Find where the given text appears and provide that cell's center as [X, Y] coordinate. 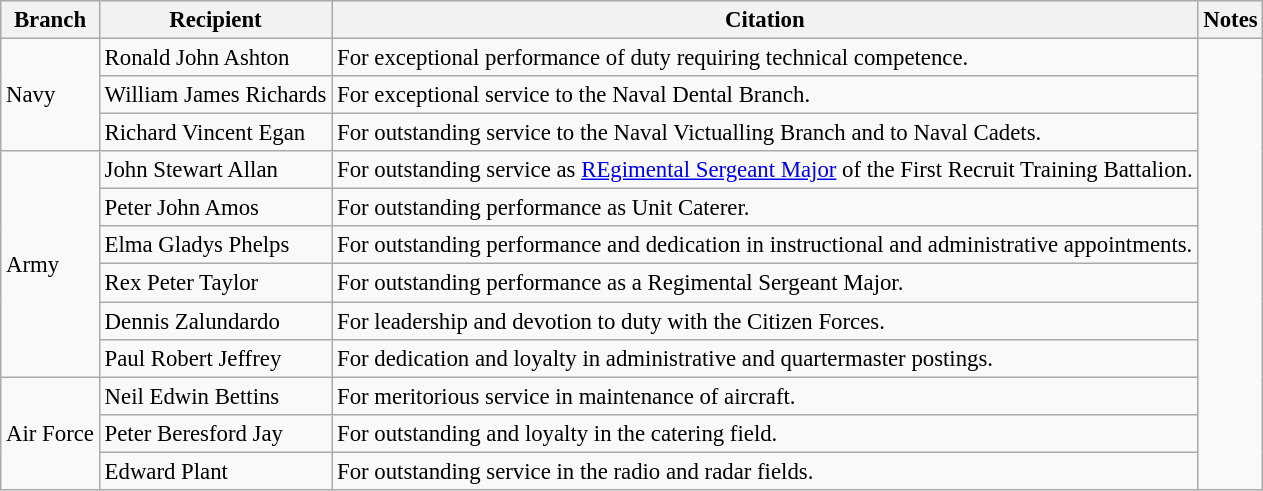
For outstanding service in the radio and radar fields. [765, 471]
Ronald John Ashton [215, 58]
For exceptional service to the Naval Dental Branch. [765, 95]
For leadership and devotion to duty with the Citizen Forces. [765, 321]
For meritorious service in maintenance of aircraft. [765, 396]
Army [50, 264]
Richard Vincent Egan [215, 133]
Branch [50, 20]
For outstanding and loyalty in the catering field. [765, 433]
For exceptional performance of duty requiring technical competence. [765, 58]
Air Force [50, 434]
Paul Robert Jeffrey [215, 358]
Recipient [215, 20]
Peter John Amos [215, 208]
Notes [1230, 20]
Citation [765, 20]
Navy [50, 96]
Peter Beresford Jay [215, 433]
Elma Gladys Phelps [215, 245]
For outstanding performance as Unit Caterer. [765, 208]
William James Richards [215, 95]
For outstanding service to the Naval Victualling Branch and to Naval Cadets. [765, 133]
Dennis Zalundardo [215, 321]
John Stewart Allan [215, 170]
For outstanding service as REgimental Sergeant Major of the First Recruit Training Battalion. [765, 170]
For dedication and loyalty in administrative and quartermaster postings. [765, 358]
Rex Peter Taylor [215, 283]
Neil Edwin Bettins [215, 396]
For outstanding performance and dedication in instructional and administrative appointments. [765, 245]
For outstanding performance as a Regimental Sergeant Major. [765, 283]
Edward Plant [215, 471]
